Pinpoint the cell where the given text exists, returning its [x, y] midpoint coordinate. 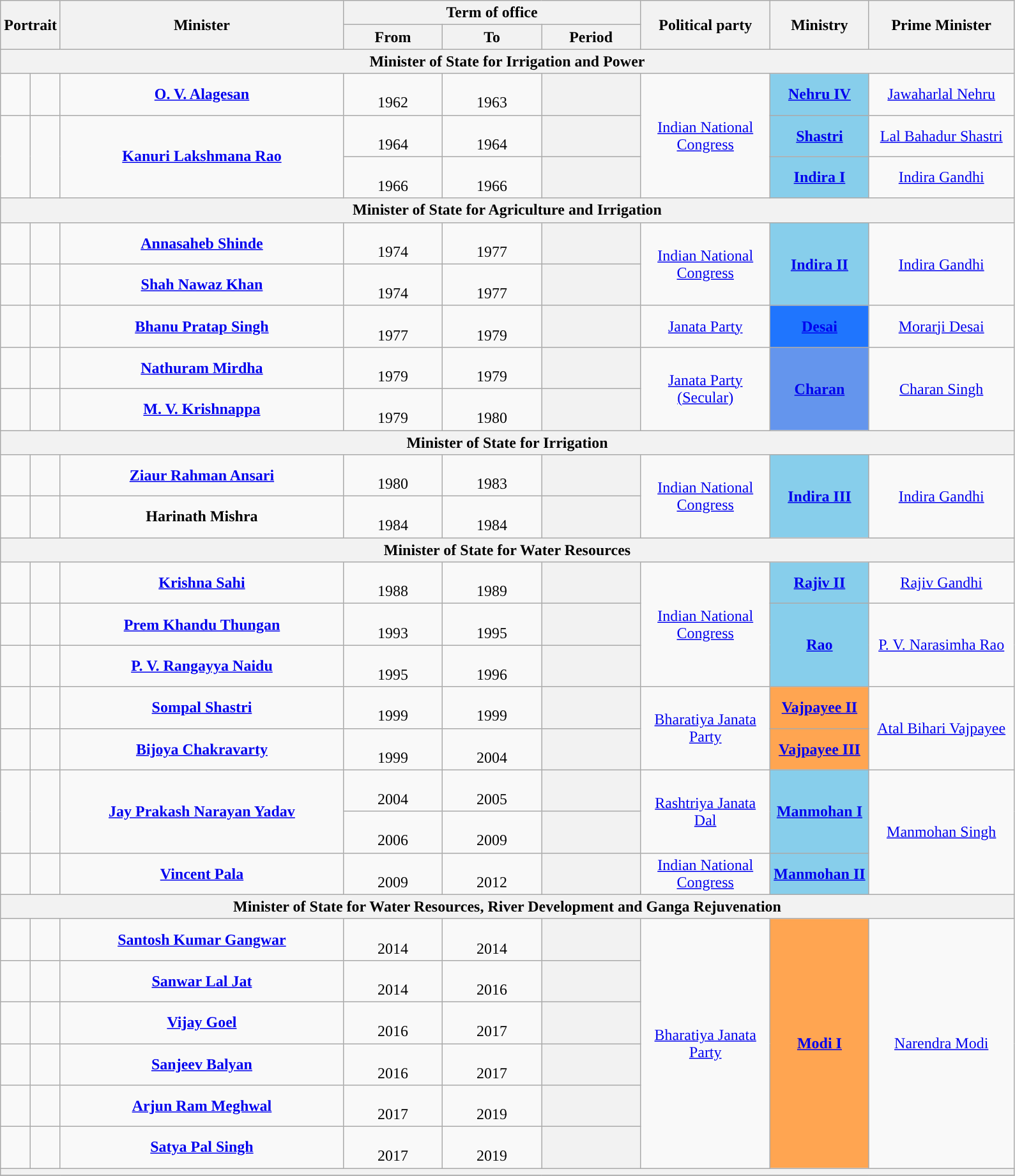
1988 [392, 583]
Charan [820, 388]
Ziaur Rahman Ansari [202, 475]
1993 [392, 625]
Arjun Ram Meghwal [202, 1106]
Charan Singh [942, 388]
Lal Bahadur Shastri [942, 135]
1963 [492, 95]
Vajpayee II [820, 708]
Portrait [31, 25]
Period [591, 37]
P. V. Rangayya Naidu [202, 666]
Annasaheb Shinde [202, 243]
Jawaharlal Nehru [942, 95]
Indira III [820, 496]
1962 [392, 95]
Bhanu Pratap Singh [202, 326]
Minister of State for Irrigation and Power [507, 61]
Sanjeev Balyan [202, 1064]
Rajiv II [820, 583]
Nathuram Mirdha [202, 368]
Atal Bihari Vajpayee [942, 728]
To [492, 37]
Rajiv Gandhi [942, 583]
Term of office [492, 13]
2006 [392, 832]
Manmohan Singh [942, 832]
M. V. Krishnappa [202, 409]
Krishna Sahi [202, 583]
2012 [492, 874]
Shastri [820, 135]
Vincent Pala [202, 874]
Harinath Mishra [202, 517]
Indira II [820, 264]
O. V. Alagesan [202, 95]
1989 [492, 583]
2005 [492, 791]
Desai [820, 326]
Janata Party (Secular) [705, 388]
Kanuri Lakshmana Rao [202, 157]
Sanwar Lal Jat [202, 981]
Vijay Goel [202, 1022]
Manmohan II [820, 874]
Sompal Shastri [202, 708]
Political party [705, 25]
Morarji Desai [942, 326]
Satya Pal Singh [202, 1147]
Minister of State for Water Resources, River Development and Ganga Rejuvenation [507, 906]
Minister of State for Irrigation [507, 443]
Minister of State for Agriculture and Irrigation [507, 210]
Nehru IV [820, 95]
P. V. Narasimha Rao [942, 645]
Minister [202, 25]
From [392, 37]
Ministry [820, 25]
Indira I [820, 178]
Narendra Modi [942, 1043]
1983 [492, 475]
Modi I [820, 1043]
Janata Party [705, 326]
Prime Minister [942, 25]
Bijoya Chakravarty [202, 749]
Vajpayee III [820, 749]
1996 [492, 666]
Rao [820, 645]
Jay Prakash Narayan Yadav [202, 811]
Santosh Kumar Gangwar [202, 939]
Manmohan I [820, 811]
Rashtriya Janata Dal [705, 811]
Minister of State for Water Resources [507, 550]
Prem Khandu Thungan [202, 625]
Shah Nawaz Khan [202, 285]
